Return [X, Y] of the center of cell containing provided text 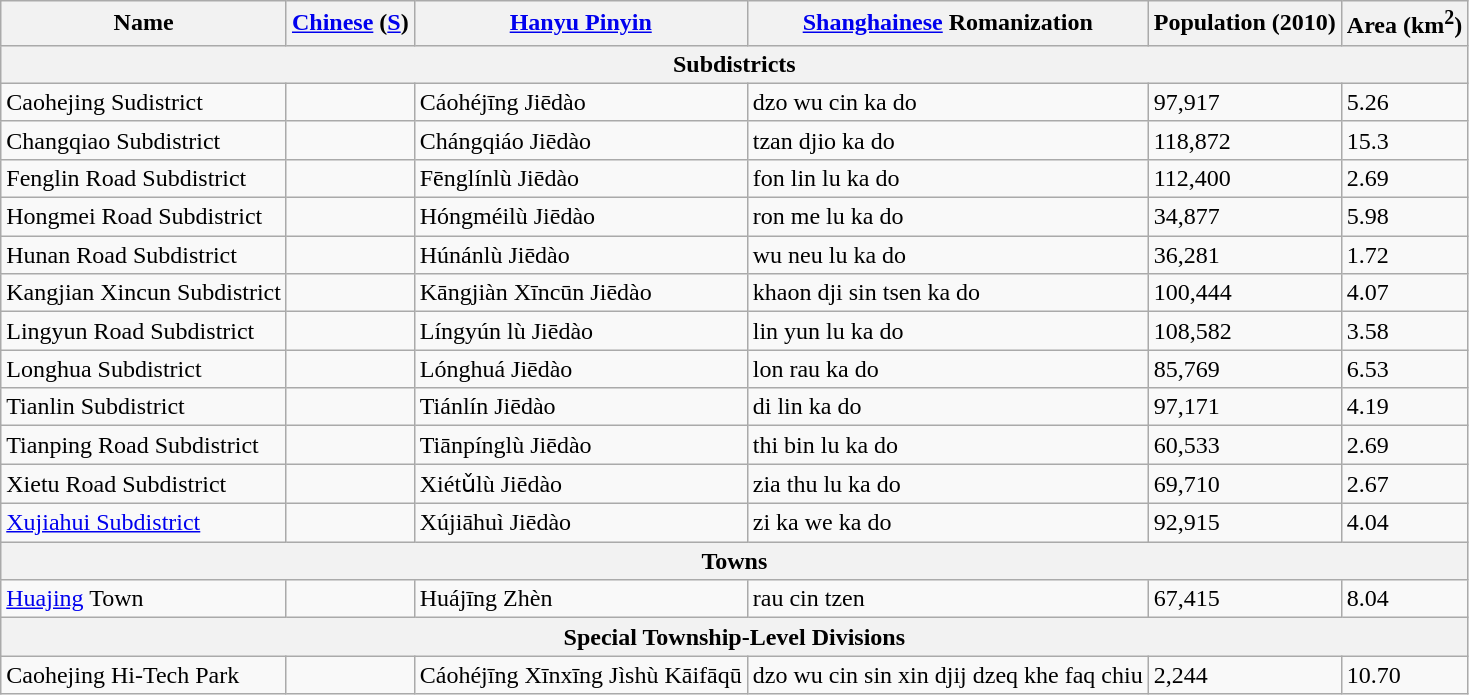
Lónghuá Jiēdào [580, 369]
Area (km2) [1404, 24]
Xiétǔlù Jiēdào [580, 484]
85,769 [1244, 369]
Population (2010) [1244, 24]
Chángqiáo Jiēdào [580, 140]
Caohejing Hi-Tech Park [144, 675]
Chinese (S) [350, 24]
Tiánlín Jiēdào [580, 407]
10.70 [1404, 675]
92,915 [1244, 523]
5.98 [1404, 217]
Special Township-Level Divisions [734, 637]
60,533 [1244, 445]
Shanghainese Romanization [948, 24]
97,917 [1244, 102]
67,415 [1244, 599]
di lin ka do [948, 407]
lin yun lu ka do [948, 331]
Fēnglínlù Jiēdào [580, 178]
Hongmei Road Subdistrict [144, 217]
Fenglin Road Subdistrict [144, 178]
Hóngméilù Jiēdào [580, 217]
Kāngjiàn Xīncūn Jiēdào [580, 293]
2.67 [1404, 484]
34,877 [1244, 217]
100,444 [1244, 293]
Lingyun Road Subdistrict [144, 331]
2,244 [1244, 675]
ron me lu ka do [948, 217]
Húnánlù Jiēdào [580, 255]
5.26 [1404, 102]
dzo wu cin ka do [948, 102]
rau cin tzen [948, 599]
Name [144, 24]
4.04 [1404, 523]
khaon dji sin tsen ka do [948, 293]
97,171 [1244, 407]
zi ka we ka do [948, 523]
Longhua Subdistrict [144, 369]
Xújiāhuì Jiēdào [580, 523]
Xujiahui Subdistrict [144, 523]
Língyún lù Jiēdào [580, 331]
4.19 [1404, 407]
zia thu lu ka do [948, 484]
Towns [734, 561]
8.04 [1404, 599]
Hunan Road Subdistrict [144, 255]
1.72 [1404, 255]
Huajing Town [144, 599]
Tianping Road Subdistrict [144, 445]
69,710 [1244, 484]
4.07 [1404, 293]
Subdistricts [734, 64]
Cáohéjīng Xīnxīng Jìshù Kāifāqū [580, 675]
6.53 [1404, 369]
Huájīng Zhèn [580, 599]
108,582 [1244, 331]
thi bin lu ka do [948, 445]
lon rau ka do [948, 369]
Cáohéjīng Jiēdào [580, 102]
Tianlin Subdistrict [144, 407]
fon lin lu ka do [948, 178]
Kangjian Xincun Subdistrict [144, 293]
tzan djio ka do [948, 140]
Xietu Road Subdistrict [144, 484]
15.3 [1404, 140]
112,400 [1244, 178]
118,872 [1244, 140]
Hanyu Pinyin [580, 24]
Changqiao Subdistrict [144, 140]
Caohejing Sudistrict [144, 102]
Tiānpínglù Jiēdào [580, 445]
3.58 [1404, 331]
dzo wu cin sin xin djij dzeq khe faq chiu [948, 675]
wu neu lu ka do [948, 255]
36,281 [1244, 255]
